Find where the given text appears and provide that cell's center as (X, Y) coordinate. 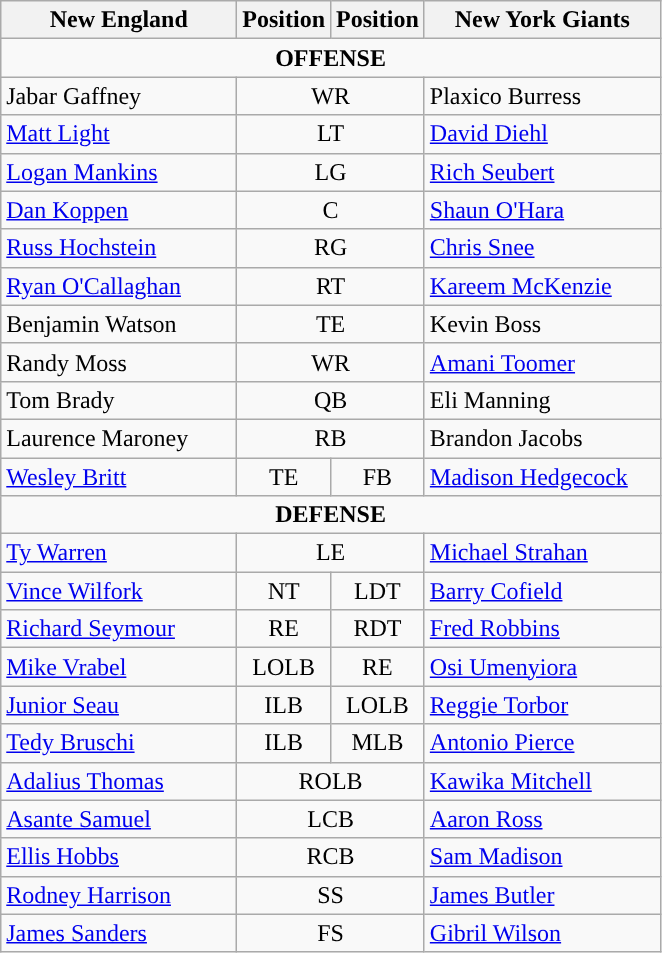
RB (331, 438)
Fred Robbins (542, 629)
Aaron Ross (542, 819)
Rich Seubert (542, 172)
Kawika Mitchell (542, 781)
C (331, 210)
Wesley Britt (119, 477)
Asante Samuel (119, 819)
Gibril Wilson (542, 933)
Eli Manning (542, 400)
SS (331, 895)
Antonio Pierce (542, 743)
LT (331, 134)
RG (331, 248)
RT (331, 286)
Dan Koppen (119, 210)
Shaun O'Hara (542, 210)
Madison Hedgecock (542, 477)
Ellis Hobbs (119, 857)
Amani Toomer (542, 362)
Laurence Maroney (119, 438)
Kevin Boss (542, 324)
OFFENSE (331, 58)
Benjamin Watson (119, 324)
Reggie Torbor (542, 705)
FB (378, 477)
David Diehl (542, 134)
Tedy Bruschi (119, 743)
Osi Umenyiora (542, 667)
Michael Strahan (542, 553)
Mike Vrabel (119, 667)
Vince Wilfork (119, 591)
Kareem McKenzie (542, 286)
RCB (331, 857)
LDT (378, 591)
LCB (331, 819)
LG (331, 172)
Rodney Harrison (119, 895)
QB (331, 400)
FS (331, 933)
MLB (378, 743)
NT (284, 591)
James Sanders (119, 933)
Logan Mankins (119, 172)
DEFENSE (331, 515)
LE (331, 553)
Brandon Jacobs (542, 438)
Adalius Thomas (119, 781)
Jabar Gaffney (119, 96)
Russ Hochstein (119, 248)
Junior Seau (119, 705)
Richard Seymour (119, 629)
Matt Light (119, 134)
Ty Warren (119, 553)
Chris Snee (542, 248)
Tom Brady (119, 400)
Plaxico Burress (542, 96)
New England (119, 20)
ROLB (331, 781)
Ryan O'Callaghan (119, 286)
New York Giants (542, 20)
James Butler (542, 895)
RDT (378, 629)
Randy Moss (119, 362)
Barry Cofield (542, 591)
Sam Madison (542, 857)
